Locate the cell with the specified text and output its [X, Y] center coordinate. 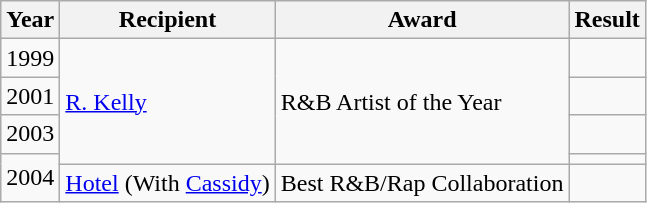
Year [30, 20]
2004 [30, 178]
1999 [30, 58]
R&B Artist of the Year [422, 102]
Result [607, 20]
Recipient [168, 20]
Hotel (With Cassidy) [168, 183]
R. Kelly [168, 102]
Best R&B/Rap Collaboration [422, 183]
2001 [30, 96]
Award [422, 20]
2003 [30, 134]
